Find where the given text appears and provide that cell's center as (x, y) coordinate. 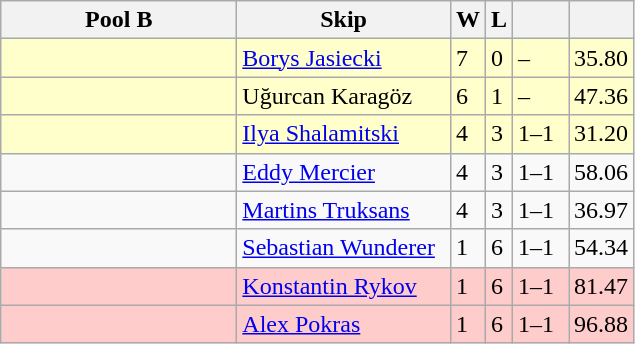
Martins Truksans (344, 210)
Pool B (119, 20)
35.80 (602, 58)
81.47 (602, 286)
Borys Jasiecki (344, 58)
Uğurcan Karagöz (344, 96)
W (468, 20)
Sebastian Wunderer (344, 248)
36.97 (602, 210)
Skip (344, 20)
58.06 (602, 172)
Alex Pokras (344, 324)
L (498, 20)
0 (498, 58)
7 (468, 58)
Eddy Mercier (344, 172)
31.20 (602, 134)
47.36 (602, 96)
96.88 (602, 324)
Konstantin Rykov (344, 286)
Ilya Shalamitski (344, 134)
54.34 (602, 248)
